Search for the cell housing the specified text and yield its (X, Y) center coordinate. 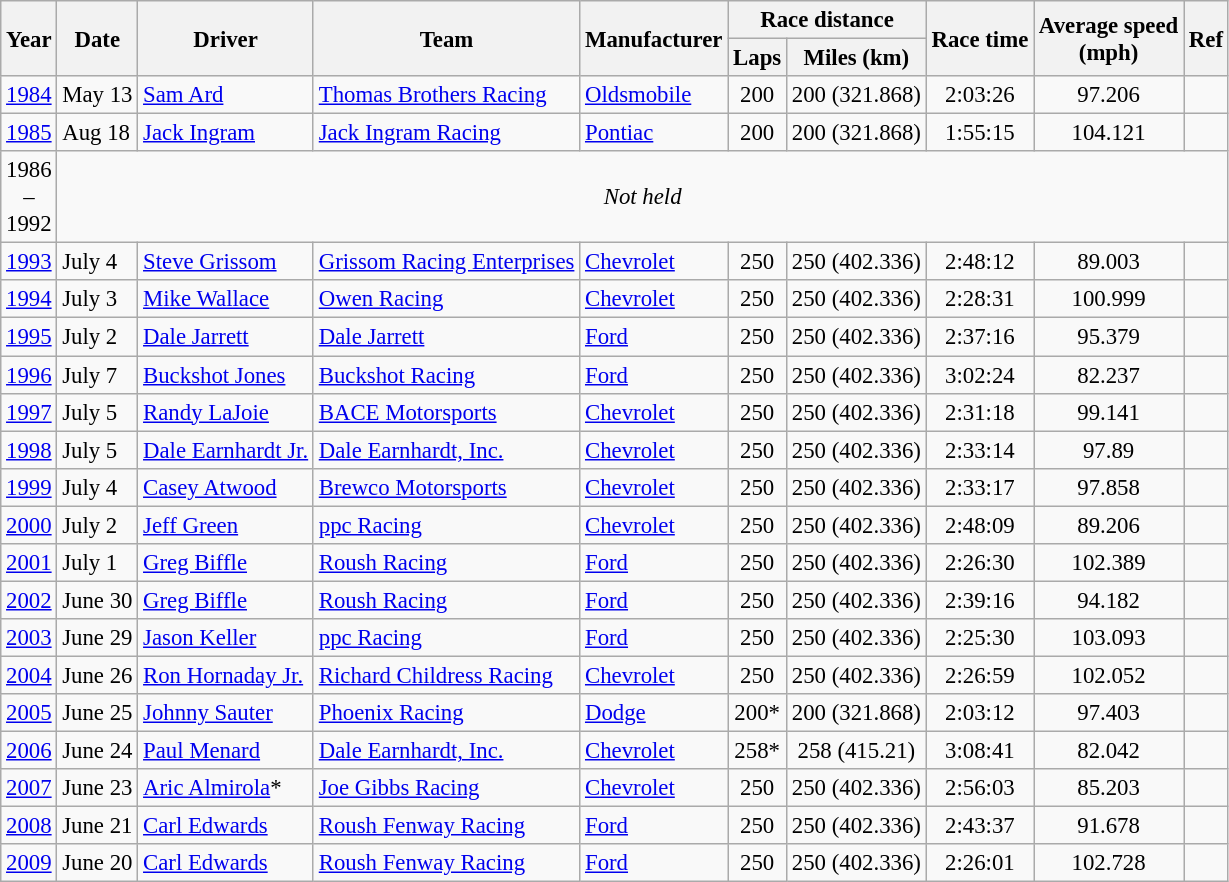
2:03:26 (980, 95)
Race time (980, 38)
2:56:03 (980, 788)
2:43:37 (980, 826)
102.052 (1109, 675)
Joe Gibbs Racing (446, 788)
89.003 (1109, 262)
June 30 (98, 600)
85.203 (1109, 788)
2007 (29, 788)
2:33:17 (980, 487)
Pontiac (654, 133)
1997 (29, 412)
BACE Motorsports (446, 412)
Team (446, 38)
May 13 (98, 95)
June 24 (98, 751)
2005 (29, 713)
97.206 (1109, 95)
Buckshot Jones (226, 375)
2:28:31 (980, 299)
2009 (29, 863)
1993 (29, 262)
Owen Racing (446, 299)
2:48:12 (980, 262)
2:26:01 (980, 863)
Driver (226, 38)
2004 (29, 675)
Miles (km) (857, 58)
3:08:41 (980, 751)
97.858 (1109, 487)
1999 (29, 487)
104.121 (1109, 133)
2002 (29, 600)
102.389 (1109, 563)
2006 (29, 751)
Aug 18 (98, 133)
Ref (1206, 38)
2:31:18 (980, 412)
Race distance (827, 20)
June 20 (98, 863)
Grissom Racing Enterprises (446, 262)
Average speed(mph) (1109, 38)
June 23 (98, 788)
200* (758, 713)
1996 (29, 375)
June 25 (98, 713)
Jack Ingram (226, 133)
Laps (758, 58)
97.89 (1109, 450)
97.403 (1109, 713)
July 3 (98, 299)
Not held (642, 197)
Year (29, 38)
82.237 (1109, 375)
2:33:14 (980, 450)
2003 (29, 638)
100.999 (1109, 299)
103.093 (1109, 638)
Manufacturer (654, 38)
Jack Ingram Racing (446, 133)
Buckshot Racing (446, 375)
1985 (29, 133)
June 29 (98, 638)
2:26:30 (980, 563)
Paul Menard (226, 751)
Dodge (654, 713)
2:25:30 (980, 638)
Steve Grissom (226, 262)
Randy LaJoie (226, 412)
2:26:59 (980, 675)
1986–1992 (29, 197)
2:39:16 (980, 600)
July 7 (98, 375)
Oldsmobile (654, 95)
1:55:15 (980, 133)
Johnny Sauter (226, 713)
Aric Almirola* (226, 788)
91.678 (1109, 826)
Jeff Green (226, 525)
95.379 (1109, 337)
Dale Earnhardt Jr. (226, 450)
Jason Keller (226, 638)
82.042 (1109, 751)
99.141 (1109, 412)
July 1 (98, 563)
Phoenix Racing (446, 713)
2:03:12 (980, 713)
2008 (29, 826)
1995 (29, 337)
June 21 (98, 826)
Mike Wallace (226, 299)
2:48:09 (980, 525)
258* (758, 751)
1984 (29, 95)
Sam Ard (226, 95)
3:02:24 (980, 375)
1994 (29, 299)
2001 (29, 563)
1998 (29, 450)
102.728 (1109, 863)
94.182 (1109, 600)
89.206 (1109, 525)
2:37:16 (980, 337)
Casey Atwood (226, 487)
Thomas Brothers Racing (446, 95)
Brewco Motorsports (446, 487)
2000 (29, 525)
Date (98, 38)
June 26 (98, 675)
Richard Childress Racing (446, 675)
Ron Hornaday Jr. (226, 675)
258 (415.21) (857, 751)
